Determine the [X, Y] coordinate at the center of the cell enclosing the given text.  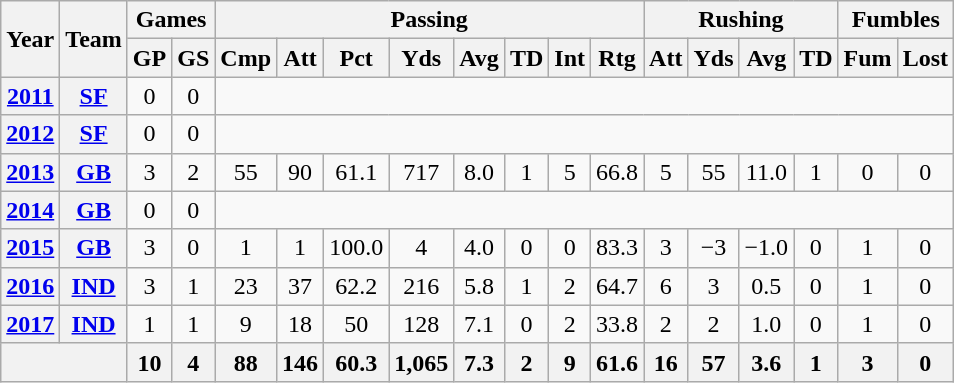
1,065 [422, 362]
7.1 [480, 324]
GP [149, 58]
2017 [30, 324]
128 [422, 324]
5.8 [480, 286]
6 [666, 286]
90 [300, 172]
64.7 [618, 286]
10 [149, 362]
61.6 [618, 362]
16 [666, 362]
Games [170, 20]
2016 [30, 286]
Int [570, 58]
−3 [714, 248]
Team [94, 39]
Year [30, 39]
2014 [30, 210]
146 [300, 362]
100.0 [356, 248]
GS [194, 58]
−1.0 [766, 248]
Pct [356, 58]
2011 [30, 96]
37 [300, 286]
Fum [868, 58]
83.3 [618, 248]
88 [246, 362]
33.8 [618, 324]
62.2 [356, 286]
Passing [430, 20]
Rtg [618, 58]
Rushing [742, 20]
Fumbles [896, 20]
3.6 [766, 362]
0.5 [766, 286]
2012 [30, 134]
11.0 [766, 172]
1.0 [766, 324]
8.0 [480, 172]
216 [422, 286]
2013 [30, 172]
Lost [925, 58]
2015 [30, 248]
4.0 [480, 248]
717 [422, 172]
60.3 [356, 362]
23 [246, 286]
61.1 [356, 172]
18 [300, 324]
50 [356, 324]
Cmp [246, 58]
57 [714, 362]
7.3 [480, 362]
66.8 [618, 172]
